Locate the cell with the specified text and output its [X, Y] center coordinate. 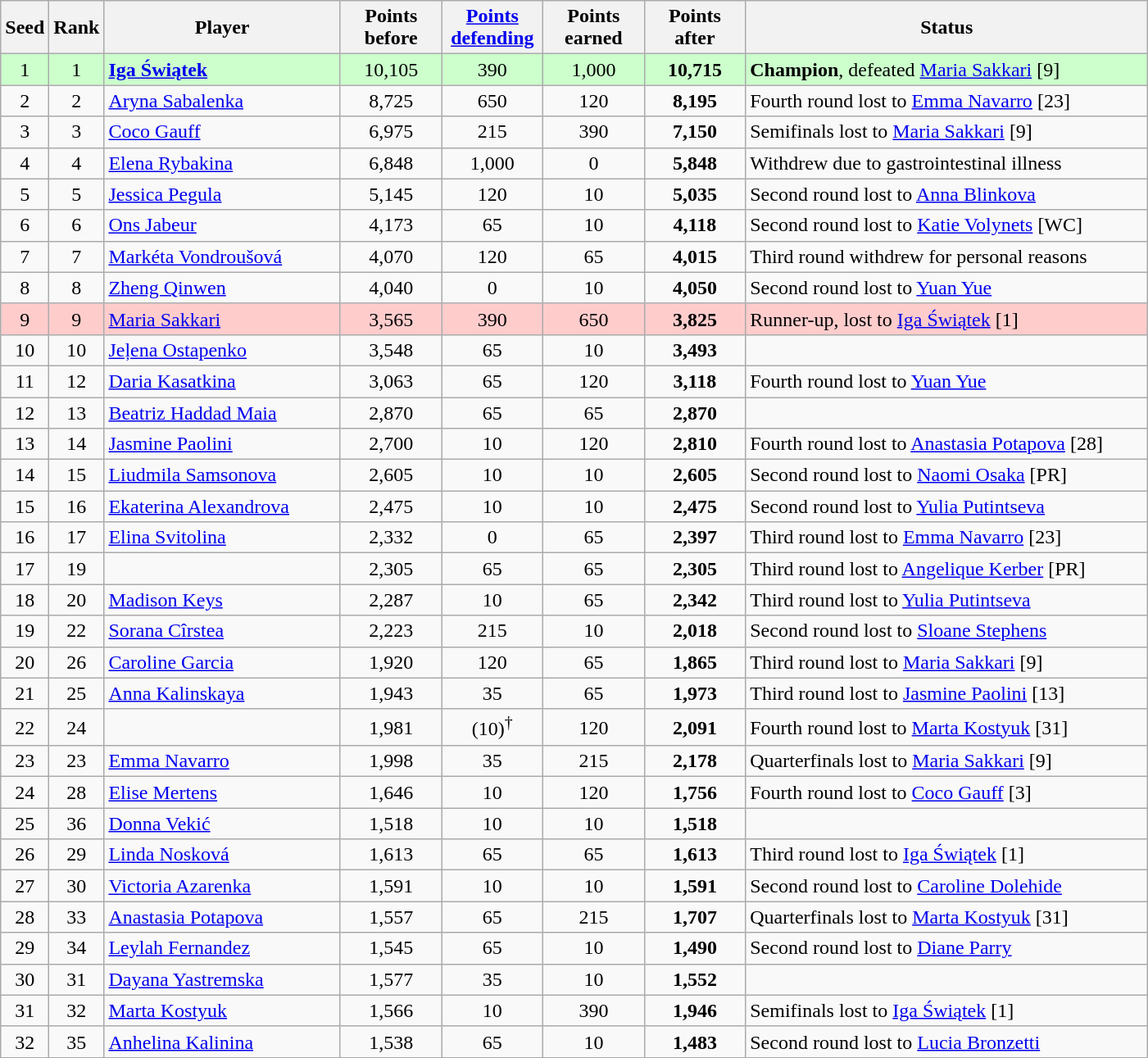
Quarterfinals lost to Maria Sakkari [9] [947, 761]
Elena Rybakina [223, 163]
Emma Navarro [223, 761]
(10)† [492, 728]
2,091 [695, 728]
Seed [25, 28]
21 [25, 693]
Anastasia Potapova [223, 917]
Second round lost to Lucia Bronzetti [947, 1042]
1,566 [391, 1010]
5,035 [695, 194]
Status [947, 28]
Rank [77, 28]
Dayana Yastremska [223, 979]
Second round lost to Yuan Yue [947, 288]
Victoria Azarenka [223, 886]
Elina Svitolina [223, 538]
Second round lost to Sloane Stephens [947, 631]
Third round lost to Yulia Putintseva [947, 600]
1,483 [695, 1042]
Fourth round lost to Coco Gauff [3] [947, 792]
Second round lost to Diane Parry [947, 948]
Anhelina Kalinina [223, 1042]
3,493 [695, 350]
7,150 [695, 132]
Madison Keys [223, 600]
Leylah Fernandez [223, 948]
Anna Kalinskaya [223, 693]
2,178 [695, 761]
Fourth round lost to Emma Navarro [23] [947, 101]
Marta Kostyuk [223, 1010]
Points before [391, 28]
6,848 [391, 163]
Daria Kasatkina [223, 381]
Third round lost to Iga Świątek [1] [947, 855]
Second round lost to Naomi Osaka [PR] [947, 475]
3,565 [391, 319]
Jasmine Paolini [223, 444]
2,332 [391, 538]
Markéta Vondroušová [223, 257]
3,825 [695, 319]
1,998 [391, 761]
1,756 [695, 792]
Second round lost to Anna Blinkova [947, 194]
8,725 [391, 101]
10,105 [391, 70]
1,538 [391, 1042]
1,646 [391, 792]
Caroline Garcia [223, 662]
Coco Gauff [223, 132]
Third round lost to Angelique Kerber [PR] [947, 569]
Second round lost to Caroline Dolehide [947, 886]
34 [77, 948]
Fourth round lost to Yuan Yue [947, 381]
8,195 [695, 101]
3,548 [391, 350]
Zheng Qinwen [223, 288]
Third round lost to Maria Sakkari [9] [947, 662]
Second round lost to Katie Volynets [WC] [947, 225]
1,707 [695, 917]
Ekaterina Alexandrova [223, 506]
Points earned [594, 28]
Third round lost to Jasmine Paolini [13] [947, 693]
4,040 [391, 288]
1,490 [695, 948]
Points defending [492, 28]
Fourth round lost to Anastasia Potapova [28] [947, 444]
Elise Mertens [223, 792]
4,070 [391, 257]
3,063 [391, 381]
10,715 [695, 70]
Jessica Pegula [223, 194]
1,577 [391, 979]
11 [25, 381]
2,342 [695, 600]
Points after [695, 28]
Liudmila Samsonova [223, 475]
Runner-up, lost to Iga Świątek [1] [947, 319]
1,545 [391, 948]
Linda Nosková [223, 855]
Sorana Cîrstea [223, 631]
1,865 [695, 662]
2,810 [695, 444]
1,981 [391, 728]
1,973 [695, 693]
1,920 [391, 662]
Jeļena Ostapenko [223, 350]
1,946 [695, 1010]
Player [223, 28]
6,975 [391, 132]
Semifinals lost to Maria Sakkari [9] [947, 132]
1,552 [695, 979]
4,015 [695, 257]
Quarterfinals lost to Marta Kostyuk [31] [947, 917]
Third round withdrew for personal reasons [947, 257]
4,050 [695, 288]
Second round lost to Yulia Putintseva [947, 506]
3,118 [695, 381]
Champion, defeated Maria Sakkari [9] [947, 70]
2,223 [391, 631]
Iga Świątek [223, 70]
4,173 [391, 225]
1,943 [391, 693]
33 [77, 917]
5,848 [695, 163]
4,118 [695, 225]
Withdrew due to gastrointestinal illness [947, 163]
2,397 [695, 538]
18 [25, 600]
Third round lost to Emma Navarro [23] [947, 538]
Beatriz Haddad Maia [223, 412]
36 [77, 824]
1,557 [391, 917]
Donna Vekić [223, 824]
2,700 [391, 444]
2,287 [391, 600]
2,018 [695, 631]
Fourth round lost to Marta Kostyuk [31] [947, 728]
27 [25, 886]
Maria Sakkari [223, 319]
Aryna Sabalenka [223, 101]
5,145 [391, 194]
Ons Jabeur [223, 225]
Semifinals lost to Iga Świątek [1] [947, 1010]
